Return the (x, y) coordinate for the center point of the cell that contains the specified text.  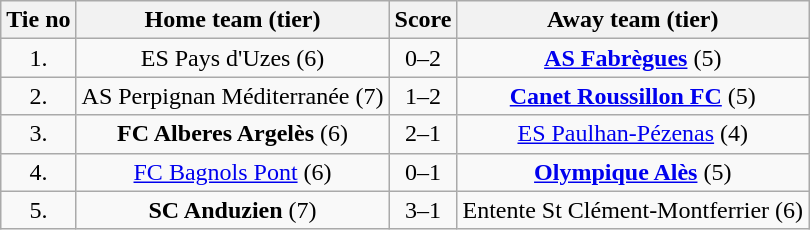
Away team (tier) (633, 20)
Olympique Alès (5) (633, 172)
Tie no (38, 20)
FC Bagnols Pont (6) (232, 172)
ES Pays d'Uzes (6) (232, 58)
Home team (tier) (232, 20)
2–1 (423, 134)
AS Perpignan Méditerranée (7) (232, 96)
3. (38, 134)
5. (38, 210)
FC Alberes Argelès (6) (232, 134)
AS Fabrègues (5) (633, 58)
2. (38, 96)
Entente St Clément-Montferrier (6) (633, 210)
3–1 (423, 210)
0–2 (423, 58)
Score (423, 20)
0–1 (423, 172)
1–2 (423, 96)
Canet Roussillon FC (5) (633, 96)
4. (38, 172)
ES Paulhan-Pézenas (4) (633, 134)
SC Anduzien (7) (232, 210)
1. (38, 58)
